Return [x, y] of the center of cell containing provided text 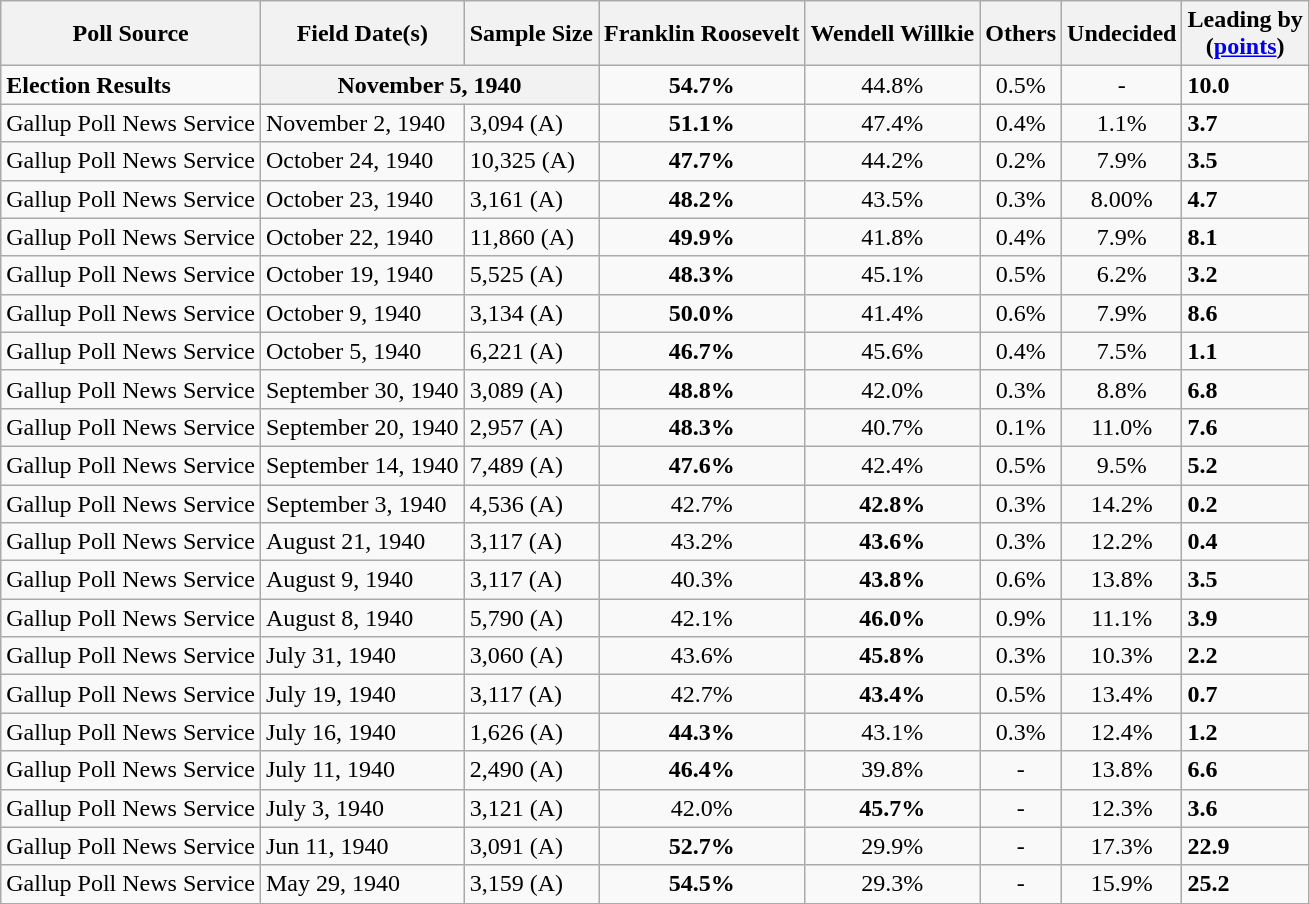
1,626 (A) [531, 732]
40.3% [702, 580]
Sample Size [531, 34]
47.7% [702, 161]
5,525 (A) [531, 275]
3,134 (A) [531, 313]
3,094 (A) [531, 123]
3,161 (A) [531, 199]
22.9 [1245, 846]
Franklin Roosevelt [702, 34]
44.3% [702, 732]
10.0 [1245, 85]
8.6 [1245, 313]
July 16, 1940 [362, 732]
5.2 [1245, 465]
10.3% [1122, 656]
November 2, 1940 [362, 123]
3.7 [1245, 123]
Election Results [131, 85]
47.4% [892, 123]
25.2 [1245, 884]
13.4% [1122, 694]
4.7 [1245, 199]
12.2% [1122, 542]
September 30, 1940 [362, 389]
51.1% [702, 123]
2,490 (A) [531, 770]
Jun 11, 1940 [362, 846]
Field Date(s) [362, 34]
46.7% [702, 351]
May 29, 1940 [362, 884]
45.6% [892, 351]
6.8 [1245, 389]
July 11, 1940 [362, 770]
40.7% [892, 427]
3.2 [1245, 275]
Undecided [1122, 34]
1.1 [1245, 351]
Wendell Willkie [892, 34]
48.2% [702, 199]
0.1% [1021, 427]
October 9, 1940 [362, 313]
Others [1021, 34]
7.6 [1245, 427]
0.4 [1245, 542]
9.5% [1122, 465]
15.9% [1122, 884]
46.0% [892, 618]
12.4% [1122, 732]
0.2 [1245, 503]
11.0% [1122, 427]
October 19, 1940 [362, 275]
November 5, 1940 [429, 85]
7,489 (A) [531, 465]
Poll Source [131, 34]
8.1 [1245, 237]
54.5% [702, 884]
45.1% [892, 275]
42.8% [892, 503]
October 24, 1940 [362, 161]
0.2% [1021, 161]
12.3% [1122, 808]
0.9% [1021, 618]
September 20, 1940 [362, 427]
October 22, 1940 [362, 237]
42.1% [702, 618]
10,325 (A) [531, 161]
August 8, 1940 [362, 618]
3.6 [1245, 808]
5,790 (A) [531, 618]
41.8% [892, 237]
45.7% [892, 808]
July 31, 1940 [362, 656]
October 5, 1940 [362, 351]
3,091 (A) [531, 846]
8.00% [1122, 199]
Leading by(points) [1245, 34]
54.7% [702, 85]
September 14, 1940 [362, 465]
July 19, 1940 [362, 694]
50.0% [702, 313]
4,536 (A) [531, 503]
43.4% [892, 694]
8.8% [1122, 389]
3,089 (A) [531, 389]
July 3, 1940 [362, 808]
August 21, 1940 [362, 542]
29.9% [892, 846]
43.2% [702, 542]
46.4% [702, 770]
6.2% [1122, 275]
29.3% [892, 884]
3,121 (A) [531, 808]
39.8% [892, 770]
44.8% [892, 85]
11.1% [1122, 618]
47.6% [702, 465]
11,860 (A) [531, 237]
17.3% [1122, 846]
52.7% [702, 846]
43.5% [892, 199]
7.5% [1122, 351]
43.1% [892, 732]
49.9% [702, 237]
6,221 (A) [531, 351]
August 9, 1940 [362, 580]
45.8% [892, 656]
2,957 (A) [531, 427]
48.8% [702, 389]
2.2 [1245, 656]
0.7 [1245, 694]
6.6 [1245, 770]
3,060 (A) [531, 656]
44.2% [892, 161]
14.2% [1122, 503]
1.1% [1122, 123]
43.8% [892, 580]
1.2 [1245, 732]
3.9 [1245, 618]
41.4% [892, 313]
October 23, 1940 [362, 199]
September 3, 1940 [362, 503]
42.4% [892, 465]
3,159 (A) [531, 884]
